Provide the (x, y) coordinate of the cell's center where the given text is located.  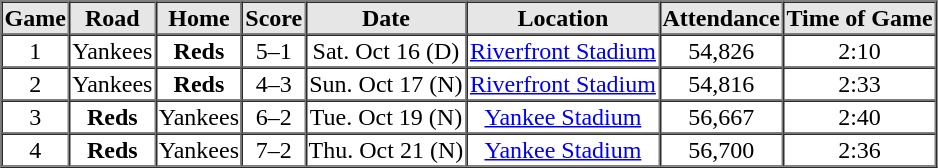
2 (36, 84)
1 (36, 50)
5–1 (274, 50)
Tue. Oct 19 (N) (386, 116)
56,700 (721, 150)
Date (386, 18)
54,816 (721, 84)
Sun. Oct 17 (N) (386, 84)
2:10 (860, 50)
Score (274, 18)
Home (200, 18)
2:36 (860, 150)
4–3 (274, 84)
Road (112, 18)
3 (36, 116)
Time of Game (860, 18)
6–2 (274, 116)
Thu. Oct 21 (N) (386, 150)
4 (36, 150)
54,826 (721, 50)
Location (564, 18)
7–2 (274, 150)
Sat. Oct 16 (D) (386, 50)
2:40 (860, 116)
2:33 (860, 84)
56,667 (721, 116)
Game (36, 18)
Attendance (721, 18)
